Locate the cell with the specified text and output its (x, y) center coordinate. 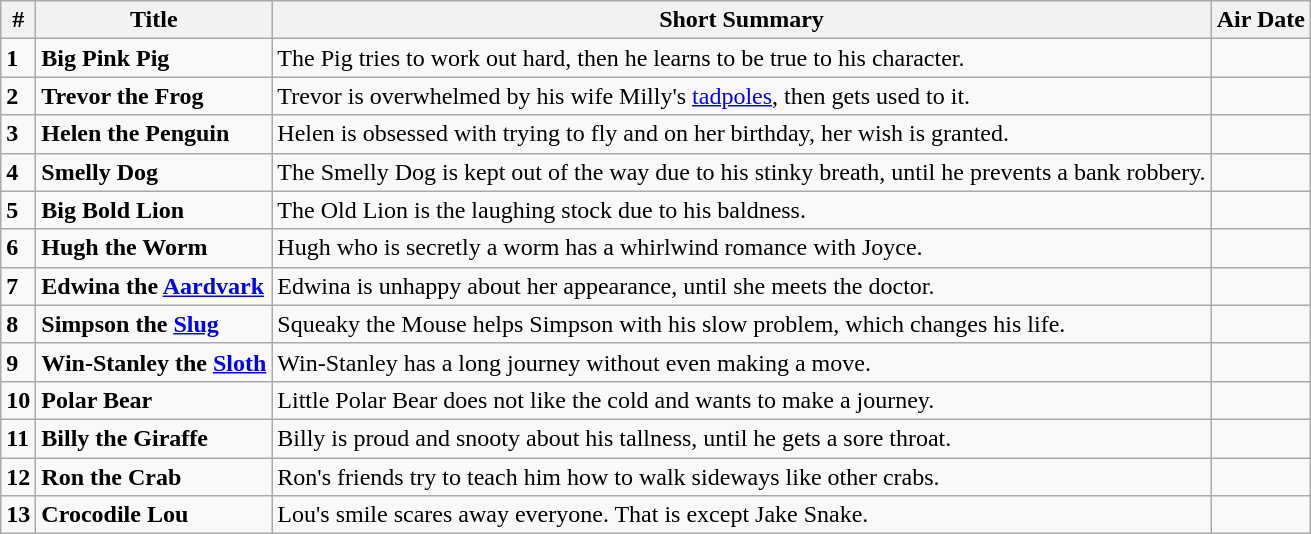
Edwina is unhappy about her appearance, until she meets the doctor. (742, 286)
11 (18, 438)
Win-Stanley the Sloth (154, 362)
Ron's friends try to teach him how to walk sideways like other crabs. (742, 477)
12 (18, 477)
Title (154, 20)
6 (18, 248)
Helen is obsessed with trying to fly and on her birthday, her wish is granted. (742, 134)
Helen the Penguin (154, 134)
Billy the Giraffe (154, 438)
13 (18, 515)
Crocodile Lou (154, 515)
Hugh who is secretly a worm has a whirlwind romance with Joyce. (742, 248)
4 (18, 172)
3 (18, 134)
Win-Stanley has a long journey without even making a move. (742, 362)
Billy is proud and snooty about his tallness, until he gets a sore throat. (742, 438)
8 (18, 324)
Polar Bear (154, 400)
Big Pink Pig (154, 58)
Ron the Crab (154, 477)
9 (18, 362)
The Pig tries to work out hard, then he learns to be true to his character. (742, 58)
Air Date (1260, 20)
# (18, 20)
Big Bold Lion (154, 210)
5 (18, 210)
Squeaky the Mouse helps Simpson with his slow problem, which changes his life. (742, 324)
The Smelly Dog is kept out of the way due to his stinky breath, until he prevents a bank robbery. (742, 172)
Hugh the Worm (154, 248)
Simpson the Slug (154, 324)
2 (18, 96)
Lou's smile scares away everyone. That is except Jake Snake. (742, 515)
Trevor the Frog (154, 96)
10 (18, 400)
7 (18, 286)
The Old Lion is the laughing stock due to his baldness. (742, 210)
Short Summary (742, 20)
1 (18, 58)
Smelly Dog (154, 172)
Trevor is overwhelmed by his wife Milly's tadpoles, then gets used to it. (742, 96)
Edwina the Aardvark (154, 286)
Little Polar Bear does not like the cold and wants to make a journey. (742, 400)
